Determine the [x, y] coordinate at the center of the cell enclosing the given text.  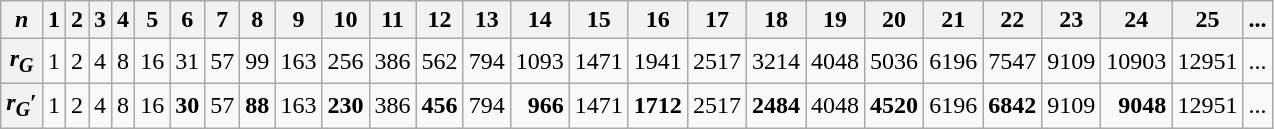
456 [440, 105]
rG [22, 61]
230 [346, 105]
21 [954, 20]
7 [222, 20]
25 [1208, 20]
14 [540, 20]
1093 [540, 61]
24 [1136, 20]
5036 [894, 61]
2484 [776, 105]
9 [298, 20]
256 [346, 61]
17 [716, 20]
12 [440, 20]
5 [152, 20]
966 [540, 105]
1941 [658, 61]
6 [188, 20]
31 [188, 61]
13 [486, 20]
15 [598, 20]
10903 [1136, 61]
30 [188, 105]
n [22, 20]
10 [346, 20]
20 [894, 20]
3 [100, 20]
1712 [658, 105]
19 [836, 20]
6842 [1012, 105]
99 [258, 61]
18 [776, 20]
3214 [776, 61]
562 [440, 61]
22 [1012, 20]
23 [1072, 20]
rG′ [22, 105]
7547 [1012, 61]
4520 [894, 105]
11 [392, 20]
88 [258, 105]
9048 [1136, 105]
